Identify which cell holds the provided text, then report its [x, y] central coordinate. 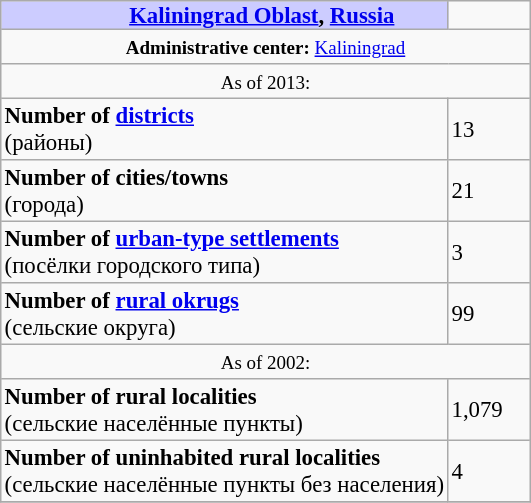
Number of rural okrugs(сельские округа) [224, 314]
3 [489, 252]
Number of rural localities(сельские населённые пункты) [224, 410]
21 [489, 191]
Administrative center: Kaliningrad [266, 46]
As of 2013: [266, 81]
Number of cities/towns(города) [224, 191]
99 [489, 314]
4 [489, 471]
1,079 [489, 410]
Number of uninhabited rural localities(сельские населённые пункты без населения) [224, 471]
As of 2002: [266, 361]
13 [489, 129]
Number of districts(районы) [224, 129]
Kaliningrad Oblast, Russia [224, 15]
Number of urban-type settlements(посёлки городского типа) [224, 252]
